Scan for the cell matching the given text and deliver its (x, y) coordinate at center. 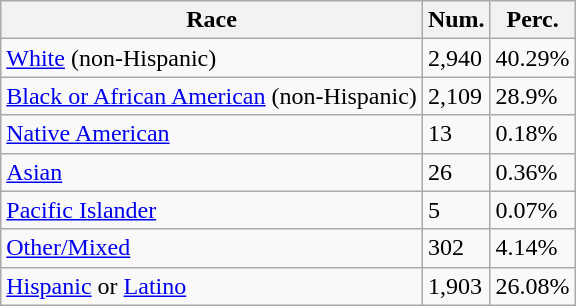
0.18% (532, 134)
26 (456, 172)
5 (456, 210)
Native American (212, 134)
0.07% (532, 210)
1,903 (456, 286)
Asian (212, 172)
2,940 (456, 58)
40.29% (532, 58)
White (non-Hispanic) (212, 58)
Hispanic or Latino (212, 286)
302 (456, 248)
0.36% (532, 172)
28.9% (532, 96)
26.08% (532, 286)
Race (212, 20)
Black or African American (non-Hispanic) (212, 96)
Perc. (532, 20)
Pacific Islander (212, 210)
4.14% (532, 248)
2,109 (456, 96)
Other/Mixed (212, 248)
13 (456, 134)
Num. (456, 20)
